Return the [x, y] coordinate for the center point of the cell that contains the specified text.  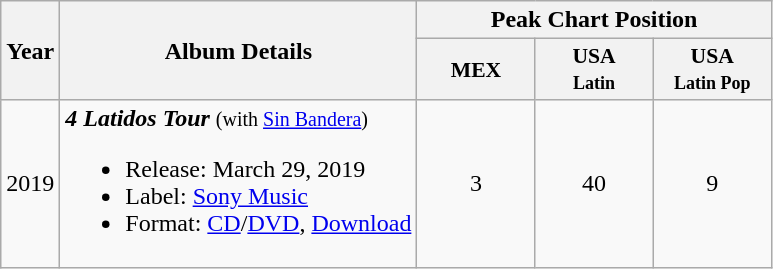
Album Details [238, 50]
MEX [476, 70]
3 [476, 184]
2019 [30, 184]
9 [712, 184]
40 [594, 184]
4 Latidos Tour (with Sin Bandera)Release: March 29, 2019Label: Sony MusicFormat: CD/DVD, Download [238, 184]
USALatin Pop [712, 70]
USALatin [594, 70]
Peak Chart Position [594, 20]
Year [30, 50]
